Return [X, Y] of the center of cell containing provided text 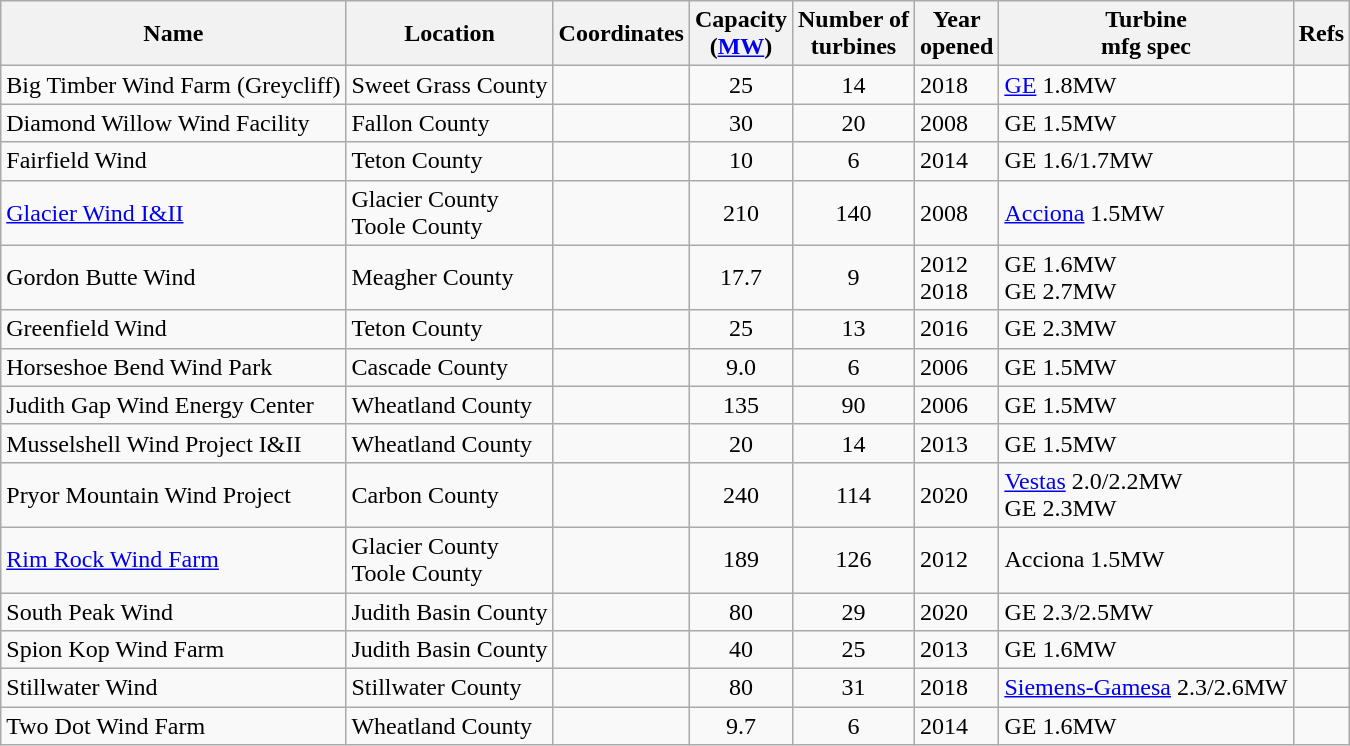
Pryor Mountain Wind Project [174, 494]
Fallon County [450, 123]
Location [450, 34]
Cascade County [450, 367]
135 [740, 405]
Glacier Wind I&II [174, 212]
Vestas 2.0/2.2MWGE 2.3MW [1146, 494]
Gordon Butte Wind [174, 278]
GE 1.6/1.7MW [1146, 161]
140 [853, 212]
GE 1.8MW [1146, 85]
Rim Rock Wind Farm [174, 560]
Spion Kop Wind Farm [174, 650]
9 [853, 278]
90 [853, 405]
GE 2.3/2.5MW [1146, 611]
210 [740, 212]
Yearopened [956, 34]
GE 2.3MW [1146, 329]
9.7 [740, 726]
Musselshell Wind Project I&II [174, 443]
Name [174, 34]
Siemens-Gamesa 2.3/2.6MW [1146, 688]
Turbinemfg spec [1146, 34]
29 [853, 611]
GE 1.6MWGE 2.7MW [1146, 278]
Meagher County [450, 278]
40 [740, 650]
189 [740, 560]
Greenfield Wind [174, 329]
2016 [956, 329]
Refs [1321, 34]
31 [853, 688]
20122018 [956, 278]
Number ofturbines [853, 34]
Carbon County [450, 494]
South Peak Wind [174, 611]
Horseshoe Bend Wind Park [174, 367]
240 [740, 494]
13 [853, 329]
Judith Gap Wind Energy Center [174, 405]
17.7 [740, 278]
Diamond Willow Wind Facility [174, 123]
Fairfield Wind [174, 161]
114 [853, 494]
Big Timber Wind Farm (Greycliff) [174, 85]
30 [740, 123]
9.0 [740, 367]
Stillwater Wind [174, 688]
126 [853, 560]
Sweet Grass County [450, 85]
2012 [956, 560]
Stillwater County [450, 688]
Capacity(MW) [740, 34]
Two Dot Wind Farm [174, 726]
Coordinates [621, 34]
10 [740, 161]
